Locate the cell with the specified text and output its [x, y] center coordinate. 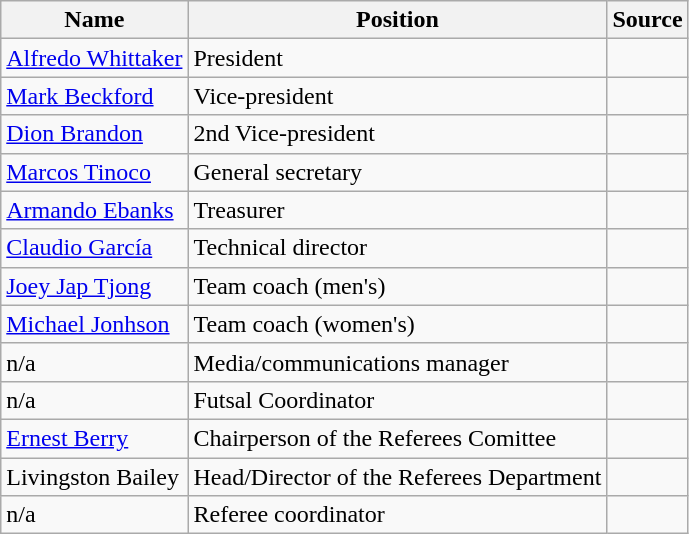
Marcos Tinoco [94, 172]
Ernest Berry [94, 438]
Media/communications manager [398, 362]
President [398, 58]
Livingston Bailey [94, 477]
Technical director [398, 248]
Name [94, 20]
Dion Brandon [94, 134]
2nd Vice-president [398, 134]
Treasurer [398, 210]
Armando Ebanks [94, 210]
Claudio García [94, 248]
Referee coordinator [398, 515]
Head/Director of the Referees Department [398, 477]
Alfredo Whittaker [94, 58]
Team coach (men's) [398, 286]
Source [648, 20]
Futsal Coordinator [398, 400]
Joey Jap Tjong [94, 286]
Michael Jonhson [94, 324]
Team coach (women's) [398, 324]
Chairperson of the Referees Comittee [398, 438]
General secretary [398, 172]
Vice-president [398, 96]
Mark Beckford [94, 96]
Position [398, 20]
